Output the [x, y] coordinate of the center of the cell containing the given text.  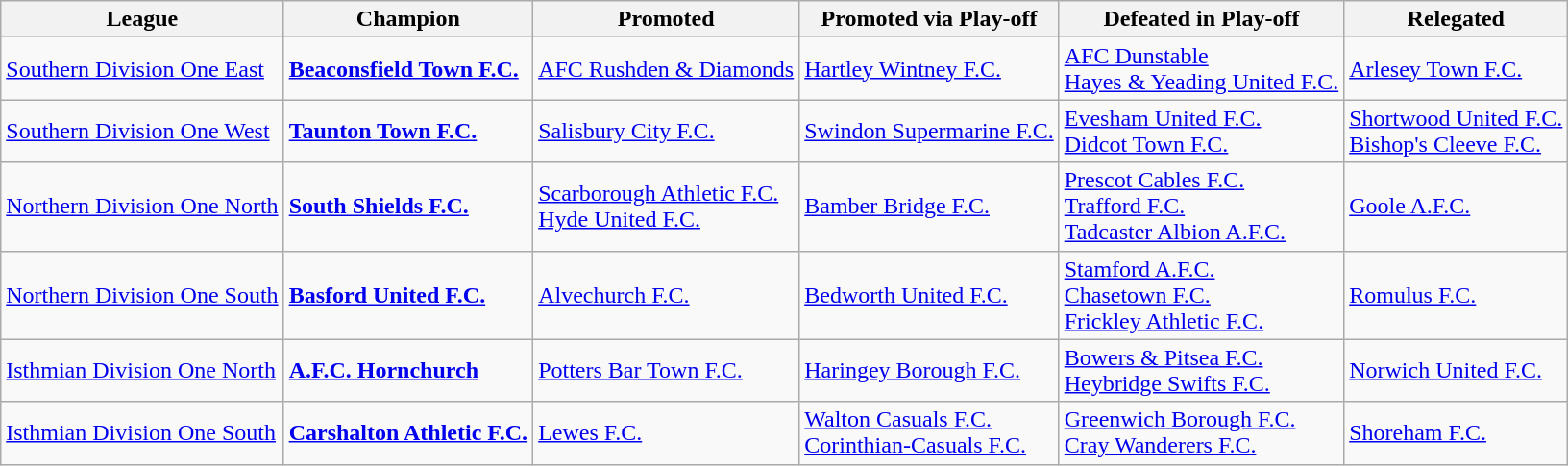
AFC Rushden & Diamonds [667, 69]
Salisbury City F.C. [667, 131]
Lewes F.C. [667, 432]
Isthmian Division One South [142, 432]
Shortwood United F.C.Bishop's Cleeve F.C. [1457, 131]
Beaconsfield Town F.C. [408, 69]
Bamber Bridge F.C. [929, 207]
Bedworth United F.C. [929, 295]
Potters Bar Town F.C. [667, 371]
Taunton Town F.C. [408, 131]
Evesham United F.C.Didcot Town F.C. [1201, 131]
Arlesey Town F.C. [1457, 69]
South Shields F.C. [408, 207]
Swindon Supermarine F.C. [929, 131]
Carshalton Athletic F.C. [408, 432]
Prescot Cables F.C.Trafford F.C.Tadcaster Albion A.F.C. [1201, 207]
Goole A.F.C. [1457, 207]
Promoted via Play-off [929, 19]
Walton Casuals F.C.Corinthian-Casuals F.C. [929, 432]
Isthmian Division One North [142, 371]
Alvechurch F.C. [667, 295]
Greenwich Borough F.C.Cray Wanderers F.C. [1201, 432]
Northern Division One South [142, 295]
League [142, 19]
AFC DunstableHayes & Yeading United F.C. [1201, 69]
Promoted [667, 19]
Scarborough Athletic F.C.Hyde United F.C. [667, 207]
Northern Division One North [142, 207]
Shoreham F.C. [1457, 432]
Southern Division One West [142, 131]
Norwich United F.C. [1457, 371]
Hartley Wintney F.C. [929, 69]
A.F.C. Hornchurch [408, 371]
Southern Division One East [142, 69]
Relegated [1457, 19]
Bowers & Pitsea F.C.Heybridge Swifts F.C. [1201, 371]
Defeated in Play-off [1201, 19]
Haringey Borough F.C. [929, 371]
Stamford A.F.C.Chasetown F.C.Frickley Athletic F.C. [1201, 295]
Champion [408, 19]
Basford United F.C. [408, 295]
Romulus F.C. [1457, 295]
